Determine the [X, Y] coordinate at the center of the cell enclosing the given text.  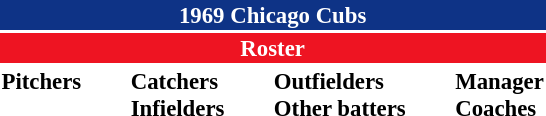
1969 Chicago Cubs [272, 15]
Roster [272, 48]
